Extract the [X, Y] coordinate from the center of the cell holding the provided text.  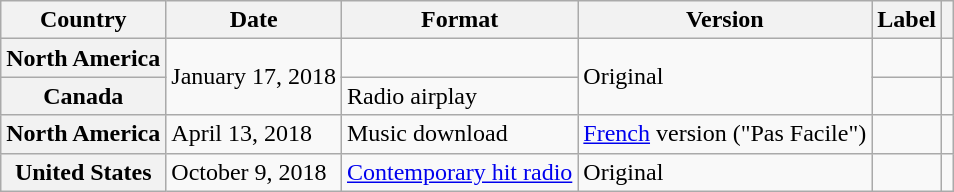
French version ("Pas Facile") [725, 134]
January 17, 2018 [254, 77]
Radio airplay [459, 96]
Canada [84, 96]
April 13, 2018 [254, 134]
Country [84, 20]
Date [254, 20]
Music download [459, 134]
Version [725, 20]
Contemporary hit radio [459, 172]
Format [459, 20]
October 9, 2018 [254, 172]
United States [84, 172]
Label [907, 20]
